Return [X, Y] of the center of cell containing provided text 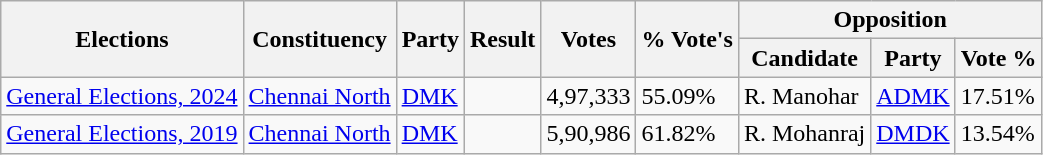
R. Manohar [804, 96]
5,90,986 [588, 134]
DMDK [913, 134]
4,97,333 [588, 96]
Votes [588, 39]
% Vote's [687, 39]
Result [502, 39]
Vote % [998, 58]
General Elections, 2019 [122, 134]
61.82% [687, 134]
Elections [122, 39]
Candidate [804, 58]
General Elections, 2024 [122, 96]
55.09% [687, 96]
13.54% [998, 134]
Constituency [320, 39]
R. Mohanraj [804, 134]
Opposition [890, 20]
17.51% [998, 96]
ADMK [913, 96]
